Detect which cell encompasses the target text, then output its [X, Y] center coordinate. 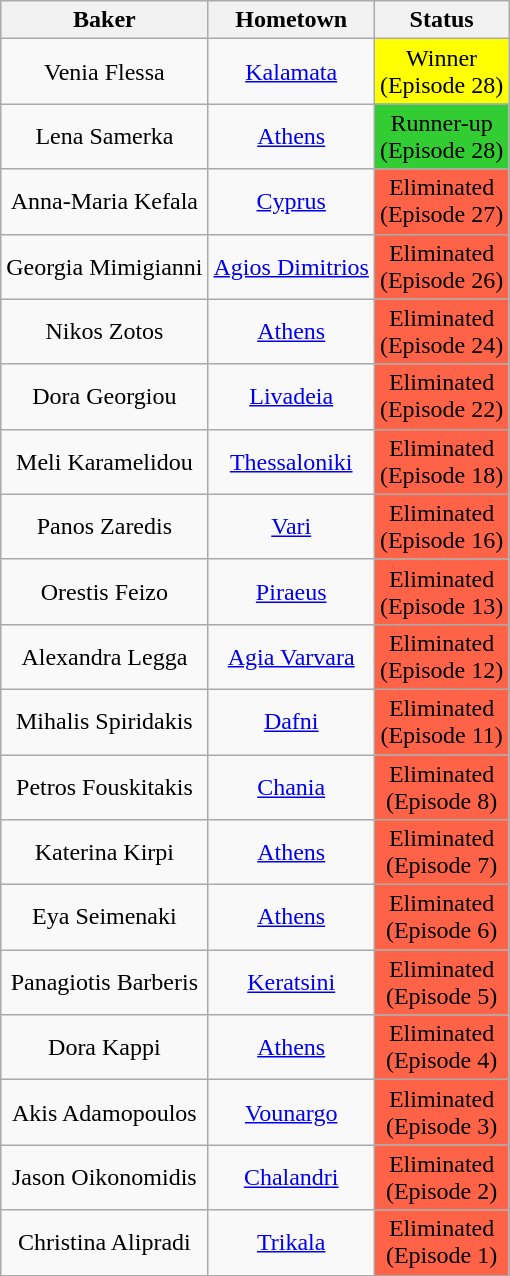
Eliminated(Episode 26) [441, 266]
Status [441, 20]
Eliminated(Episode 16) [441, 526]
Thessaloniki [291, 462]
Panagiotis Barberis [104, 982]
Christina Alipradi [104, 1242]
Chania [291, 786]
Runner-up(Episode 28) [441, 136]
Baker [104, 20]
Winner(Episode 28) [441, 72]
Kalamata [291, 72]
Eliminated(Episode 24) [441, 332]
Dafni [291, 722]
Jason Oikonomidis [104, 1178]
Nikos Zotos [104, 332]
Livadeia [291, 396]
Eliminated(Episode 13) [441, 592]
Eliminated(Episode 4) [441, 1048]
Meli Karamelidou [104, 462]
Keratsini [291, 982]
Eya Seimenaki [104, 918]
Agia Varvara [291, 656]
Dora Kappi [104, 1048]
Eliminated(Episode 22) [441, 396]
Eliminated(Episode 5) [441, 982]
Eliminated(Episode 8) [441, 786]
Eliminated(Episode 6) [441, 918]
Piraeus [291, 592]
Chalandri [291, 1178]
Orestis Feizo [104, 592]
Vari [291, 526]
Eliminated(Episode 1) [441, 1242]
Katerina Kirpi [104, 852]
Dora Georgiou [104, 396]
Eliminated(Episode 12) [441, 656]
Petros Fouskitakis [104, 786]
Alexandra Legga [104, 656]
Eliminated(Episode 3) [441, 1112]
Eliminated(Episode 7) [441, 852]
Lena Samerka [104, 136]
Panos Zaredis [104, 526]
Georgia Mimigianni [104, 266]
Eliminated(Episode 18) [441, 462]
Eliminated(Episode 11) [441, 722]
Agios Dimitrios [291, 266]
Vounargo [291, 1112]
Venia Flessa [104, 72]
Akis Adamopoulos [104, 1112]
Eliminated(Episode 2) [441, 1178]
Mihalis Spiridakis [104, 722]
Cyprus [291, 202]
Anna-Maria Kefala [104, 202]
Hometown [291, 20]
Eliminated(Episode 27) [441, 202]
Trikala [291, 1242]
